Capture the cell that displays the provided text and extract its (x, y) central coordinate. 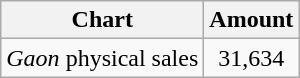
Amount (252, 20)
Chart (102, 20)
31,634 (252, 58)
Gaon physical sales (102, 58)
